Detect which cell encompasses the target text, then output its [X, Y] center coordinate. 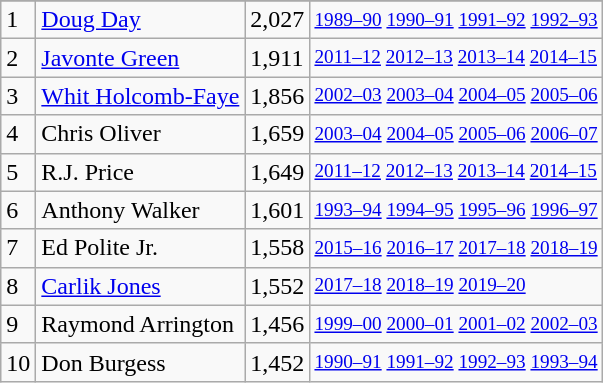
4 [18, 134]
1,649 [278, 172]
2017–18 2018–19 2019–20 [456, 286]
2015–16 2016–17 2017–18 2018–19 [456, 248]
2 [18, 58]
8 [18, 286]
Anthony Walker [140, 210]
3 [18, 96]
Carlik Jones [140, 286]
1989–90 1990–91 1991–92 1992–93 [456, 20]
2,027 [278, 20]
Javonte Green [140, 58]
1,456 [278, 324]
2003–04 2004–05 2005–06 2006–07 [456, 134]
2002–03 2003–04 2004–05 2005–06 [456, 96]
1,911 [278, 58]
1,552 [278, 286]
6 [18, 210]
1,856 [278, 96]
R.J. Price [140, 172]
9 [18, 324]
1993–94 1994–95 1995–96 1996–97 [456, 210]
1990–91 1991–92 1992–93 1993–94 [456, 362]
1999–00 2000–01 2001–02 2002–03 [456, 324]
1,659 [278, 134]
Don Burgess [140, 362]
10 [18, 362]
1 [18, 20]
Chris Oliver [140, 134]
5 [18, 172]
1,601 [278, 210]
1,558 [278, 248]
Ed Polite Jr. [140, 248]
7 [18, 248]
Whit Holcomb-Faye [140, 96]
Raymond Arrington [140, 324]
Doug Day [140, 20]
1,452 [278, 362]
